Scan for the cell matching the given text and deliver its (X, Y) coordinate at center. 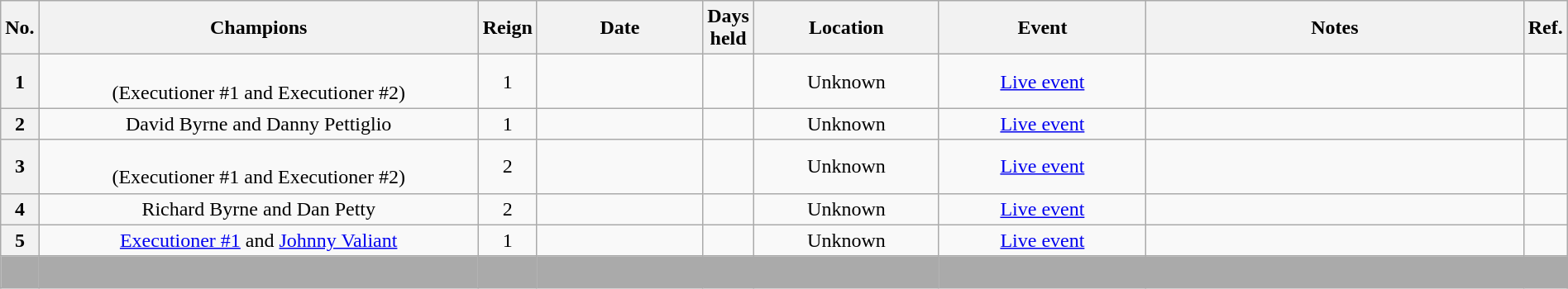
Date (619, 28)
Executioner #1 and Johnny Valiant (258, 240)
3 (20, 167)
Ref. (1545, 28)
4 (20, 209)
Notes (1335, 28)
No. (20, 28)
David Byrne and Danny Pettiglio (258, 124)
Champions (258, 28)
Reign (508, 28)
Days held (729, 28)
Richard Byrne and Dan Petty (258, 209)
Location (846, 28)
Event (1042, 28)
5 (20, 240)
